Search for the cell housing the specified text and yield its [x, y] center coordinate. 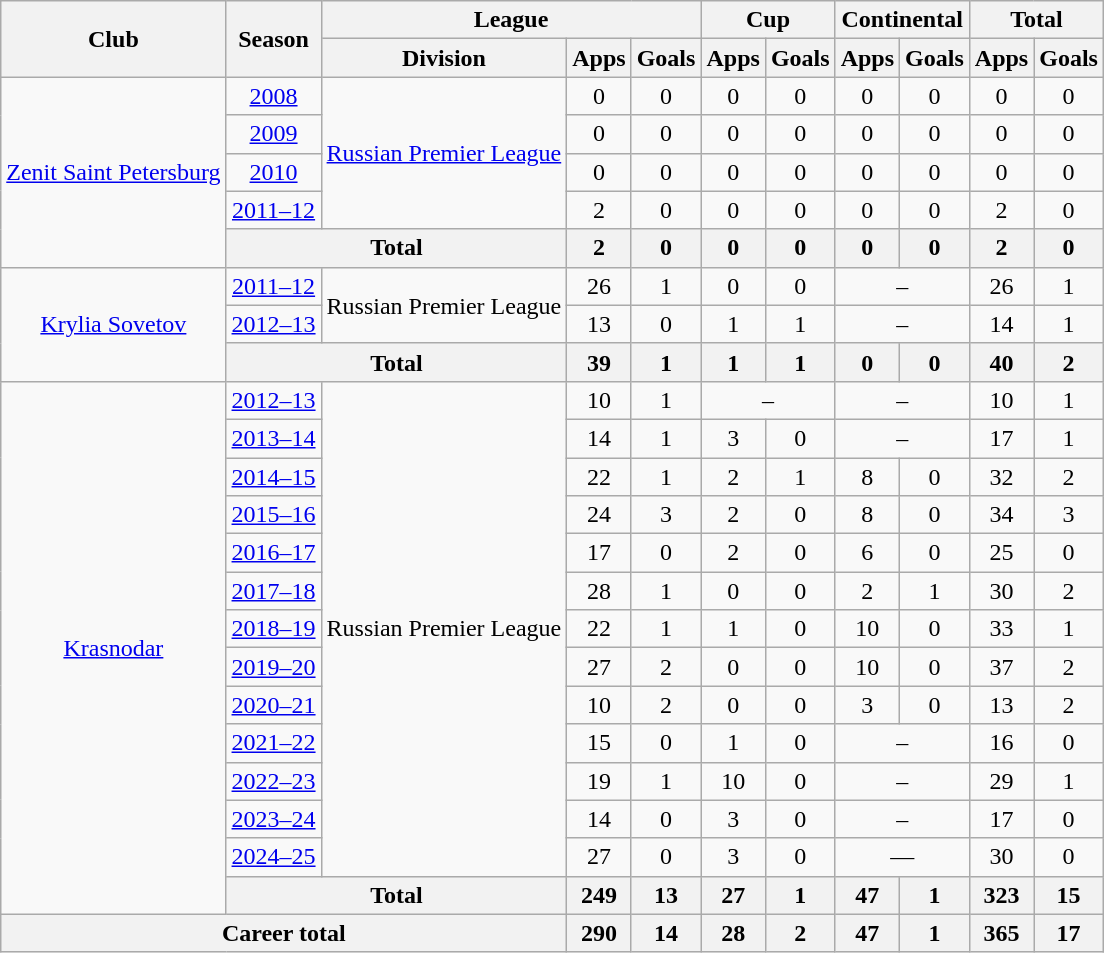
29 [1001, 781]
Krasnodar [114, 648]
2016–17 [274, 553]
19 [599, 781]
Career total [284, 933]
33 [1001, 629]
25 [1001, 553]
24 [599, 515]
League [511, 20]
Krylia Sovetov [114, 324]
2023–24 [274, 819]
2013–14 [274, 438]
32 [1001, 477]
34 [1001, 515]
2009 [274, 134]
2015–16 [274, 515]
2019–20 [274, 667]
323 [1001, 895]
2010 [274, 172]
Cup [768, 20]
2020–21 [274, 705]
39 [599, 362]
37 [1001, 667]
2021–22 [274, 743]
Season [274, 39]
Division [444, 58]
40 [1001, 362]
— [902, 857]
2014–15 [274, 477]
2018–19 [274, 629]
2017–18 [274, 591]
16 [1001, 743]
290 [599, 933]
Continental [902, 20]
Zenit Saint Petersburg [114, 172]
2024–25 [274, 857]
2008 [274, 96]
249 [599, 895]
6 [867, 553]
2022–23 [274, 781]
365 [1001, 933]
Club [114, 39]
